Detect which cell encompasses the target text, then output its [x, y] center coordinate. 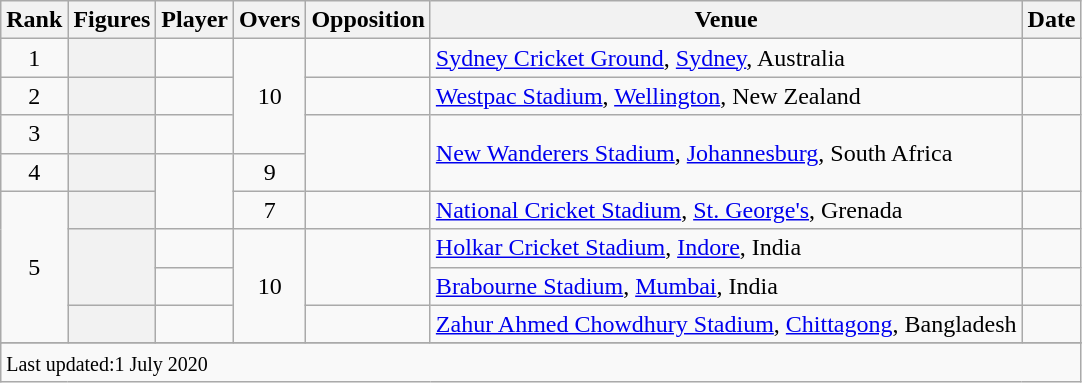
Player [195, 20]
Zahur Ahmed Chowdhury Stadium, Chittagong, Bangladesh [726, 324]
Rank [34, 20]
1 [34, 58]
Overs [270, 20]
9 [270, 172]
Brabourne Stadium, Mumbai, India [726, 286]
Holkar Cricket Stadium, Indore, India [726, 248]
Westpac Stadium, Wellington, New Zealand [726, 96]
Venue [726, 20]
3 [34, 134]
National Cricket Stadium, St. George's, Grenada [726, 210]
Last updated:1 July 2020 [541, 362]
New Wanderers Stadium, Johannesburg, South Africa [726, 153]
7 [270, 210]
Date [1052, 20]
4 [34, 172]
Sydney Cricket Ground, Sydney, Australia [726, 58]
Opposition [368, 20]
5 [34, 267]
2 [34, 96]
Figures [112, 20]
